From the cell containing the given text, extract its center point as (X, Y) coordinate. 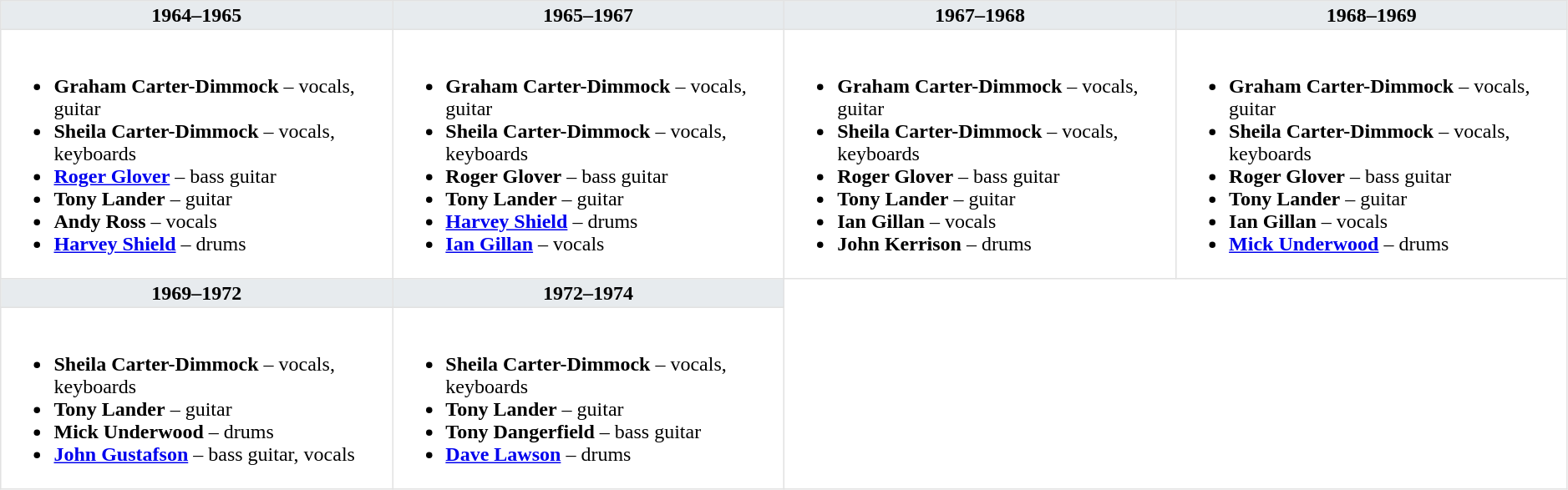
Sheila Carter-Dimmock – vocals, keyboardsTony Lander – guitarTony Dangerfield – bass guitarDave Lawson – drums (588, 398)
1972–1974 (588, 293)
Sheila Carter-Dimmock – vocals, keyboardsTony Lander – guitarMick Underwood – drumsJohn Gustafson – bass guitar, vocals (197, 398)
1967–1968 (979, 15)
1969–1972 (197, 293)
1968–1969 (1372, 15)
1965–1967 (588, 15)
1964–1965 (197, 15)
